Determine the (X, Y) coordinate at the center of the cell enclosing the given text.  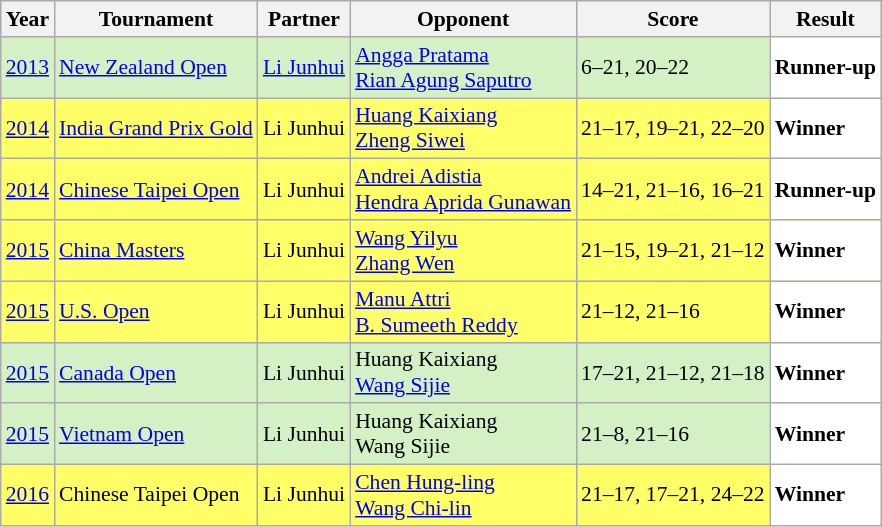
Year (28, 19)
17–21, 21–12, 21–18 (673, 372)
U.S. Open (156, 312)
21–15, 19–21, 21–12 (673, 250)
6–21, 20–22 (673, 68)
21–8, 21–16 (673, 434)
2016 (28, 496)
Angga Pratama Rian Agung Saputro (463, 68)
Wang Yilyu Zhang Wen (463, 250)
Chen Hung-ling Wang Chi-lin (463, 496)
21–17, 17–21, 24–22 (673, 496)
2013 (28, 68)
India Grand Prix Gold (156, 128)
Manu Attri B. Sumeeth Reddy (463, 312)
Huang Kaixiang Zheng Siwei (463, 128)
Result (826, 19)
New Zealand Open (156, 68)
Canada Open (156, 372)
Opponent (463, 19)
Tournament (156, 19)
Vietnam Open (156, 434)
Partner (304, 19)
Andrei Adistia Hendra Aprida Gunawan (463, 190)
Score (673, 19)
14–21, 21–16, 16–21 (673, 190)
21–12, 21–16 (673, 312)
China Masters (156, 250)
21–17, 19–21, 22–20 (673, 128)
